Provide the [x, y] coordinate of the cell's center where the given text is located.  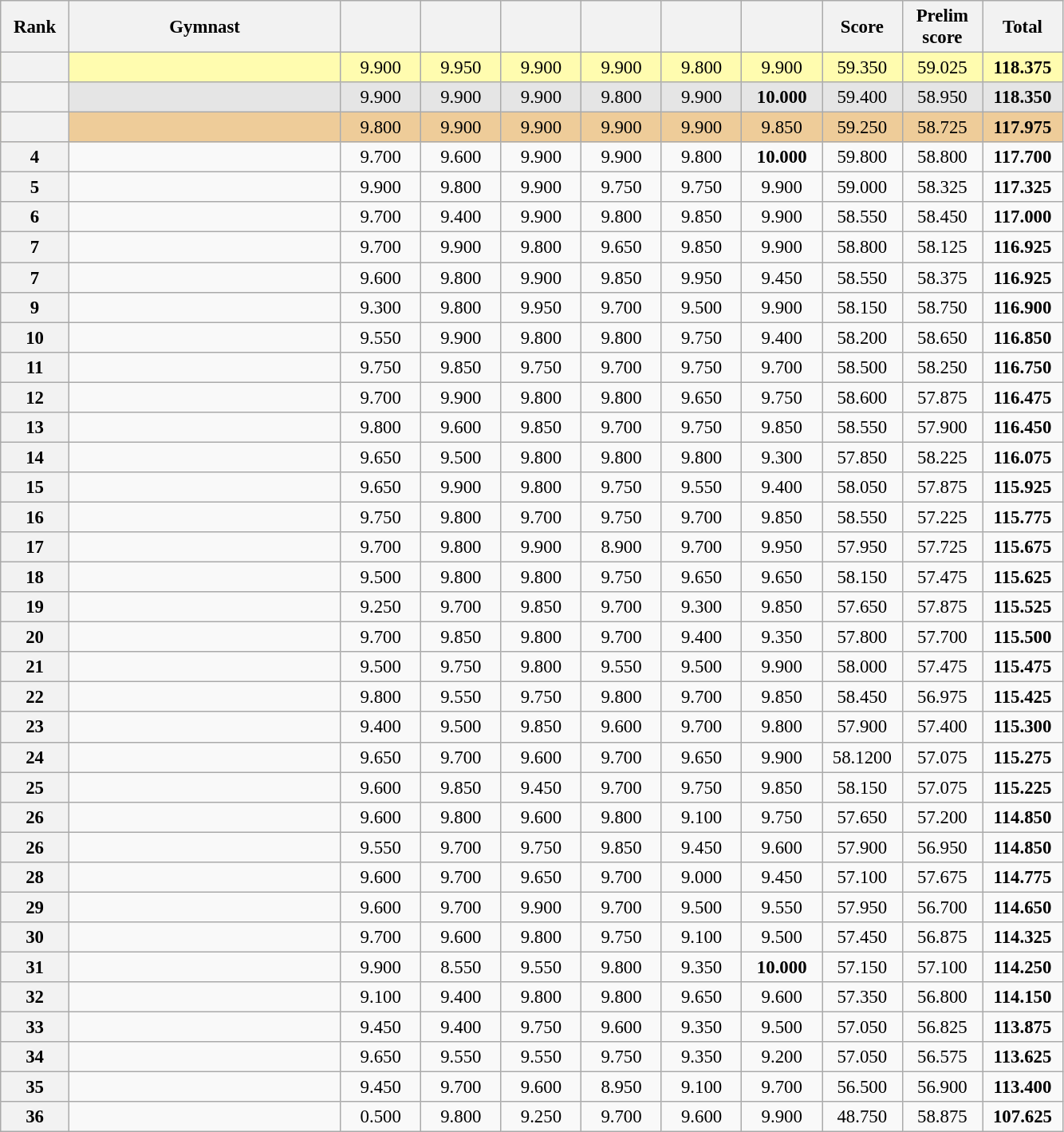
115.525 [1023, 607]
56.975 [943, 697]
115.625 [1023, 578]
56.800 [943, 997]
9.200 [782, 1057]
58.225 [943, 457]
56.875 [943, 937]
118.375 [1023, 68]
Prelim score [943, 27]
56.700 [943, 907]
59.400 [861, 97]
9 [35, 307]
59.350 [861, 68]
116.450 [1023, 428]
25 [35, 787]
35 [35, 1087]
15 [35, 487]
56.825 [943, 1027]
58.050 [861, 487]
0.500 [381, 1117]
57.450 [861, 937]
10 [35, 337]
4 [35, 157]
58.375 [943, 278]
Gymnast [204, 27]
115.675 [1023, 547]
115.275 [1023, 757]
58.875 [943, 1117]
58.600 [861, 397]
114.650 [1023, 907]
16 [35, 517]
116.750 [1023, 367]
116.075 [1023, 457]
57.675 [943, 878]
114.325 [1023, 937]
59.250 [861, 128]
33 [35, 1027]
56.500 [861, 1087]
58.325 [943, 187]
57.725 [943, 547]
113.875 [1023, 1027]
115.925 [1023, 487]
58.1200 [861, 757]
117.000 [1023, 218]
28 [35, 878]
56.575 [943, 1057]
8.900 [622, 547]
32 [35, 997]
58.125 [943, 247]
30 [35, 937]
115.425 [1023, 697]
115.775 [1023, 517]
8.550 [461, 967]
23 [35, 728]
114.150 [1023, 997]
18 [35, 578]
13 [35, 428]
57.200 [943, 817]
114.775 [1023, 878]
12 [35, 397]
9.000 [702, 878]
113.400 [1023, 1087]
59.000 [861, 187]
Score [861, 27]
57.850 [861, 457]
115.300 [1023, 728]
36 [35, 1117]
118.350 [1023, 97]
56.950 [943, 847]
57.150 [861, 967]
58.725 [943, 128]
58.500 [861, 367]
115.475 [1023, 667]
8.950 [622, 1087]
5 [35, 187]
19 [35, 607]
56.900 [943, 1087]
114.250 [1023, 967]
57.700 [943, 637]
58.200 [861, 337]
57.800 [861, 637]
59.025 [943, 68]
6 [35, 218]
21 [35, 667]
117.325 [1023, 187]
58.250 [943, 367]
115.500 [1023, 637]
117.975 [1023, 128]
48.750 [861, 1117]
58.000 [861, 667]
17 [35, 547]
113.625 [1023, 1057]
29 [35, 907]
107.625 [1023, 1117]
116.850 [1023, 337]
58.650 [943, 337]
117.700 [1023, 157]
58.950 [943, 97]
34 [35, 1057]
116.475 [1023, 397]
116.900 [1023, 307]
57.225 [943, 517]
14 [35, 457]
115.225 [1023, 787]
11 [35, 367]
Total [1023, 27]
57.400 [943, 728]
20 [35, 637]
22 [35, 697]
Rank [35, 27]
57.350 [861, 997]
58.750 [943, 307]
31 [35, 967]
59.800 [861, 157]
24 [35, 757]
